Return the [x, y] coordinate for the center point of the cell that contains the specified text.  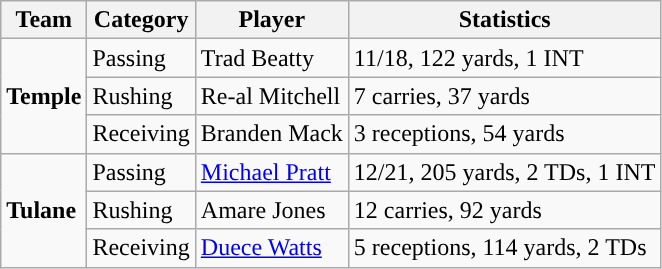
Branden Mack [272, 134]
5 receptions, 114 yards, 2 TDs [504, 248]
Tulane [44, 210]
11/18, 122 yards, 1 INT [504, 58]
7 carries, 37 yards [504, 96]
Temple [44, 96]
Category [141, 20]
Trad Beatty [272, 58]
Re-al Mitchell [272, 96]
Statistics [504, 20]
3 receptions, 54 yards [504, 134]
12/21, 205 yards, 2 TDs, 1 INT [504, 172]
12 carries, 92 yards [504, 210]
Duece Watts [272, 248]
Team [44, 20]
Amare Jones [272, 210]
Player [272, 20]
Michael Pratt [272, 172]
